Find where the given text appears and provide that cell's center as [x, y] coordinate. 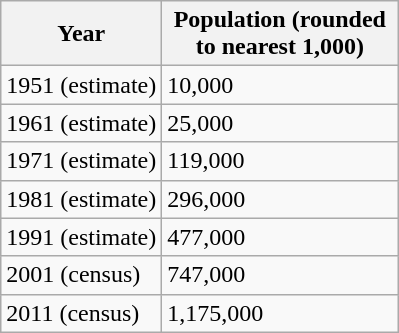
1971 (estimate) [82, 161]
1,175,000 [280, 313]
1991 (estimate) [82, 237]
Population (rounded to nearest 1,000) [280, 34]
1961 (estimate) [82, 123]
296,000 [280, 199]
Year [82, 34]
10,000 [280, 85]
2001 (census) [82, 275]
1981 (estimate) [82, 199]
477,000 [280, 237]
1951 (estimate) [82, 85]
2011 (census) [82, 313]
119,000 [280, 161]
747,000 [280, 275]
25,000 [280, 123]
